Detect which cell encompasses the target text, then output its (x, y) center coordinate. 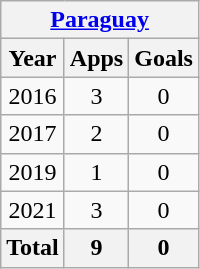
2016 (33, 96)
Year (33, 58)
1 (96, 172)
2019 (33, 172)
Goals (164, 58)
2017 (33, 134)
Paraguay (100, 20)
Total (33, 248)
9 (96, 248)
2021 (33, 210)
2 (96, 134)
Apps (96, 58)
